Pinpoint the cell where the given text exists, returning its (x, y) midpoint coordinate. 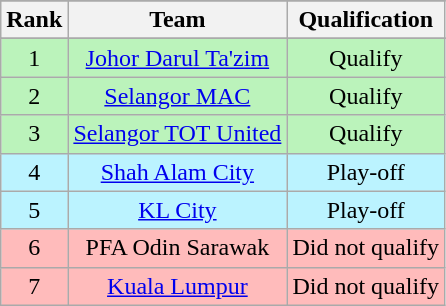
Team (178, 20)
5 (34, 210)
KL City (178, 210)
Selangor MAC (178, 96)
Johor Darul Ta'zim (178, 58)
Qualification (366, 20)
7 (34, 286)
2 (34, 96)
Rank (34, 20)
6 (34, 248)
4 (34, 172)
1 (34, 58)
Selangor TOT United (178, 134)
Kuala Lumpur (178, 286)
PFA Odin Sarawak (178, 248)
Shah Alam City (178, 172)
3 (34, 134)
